Extract the (X, Y) coordinate from the center of the cell holding the provided text.  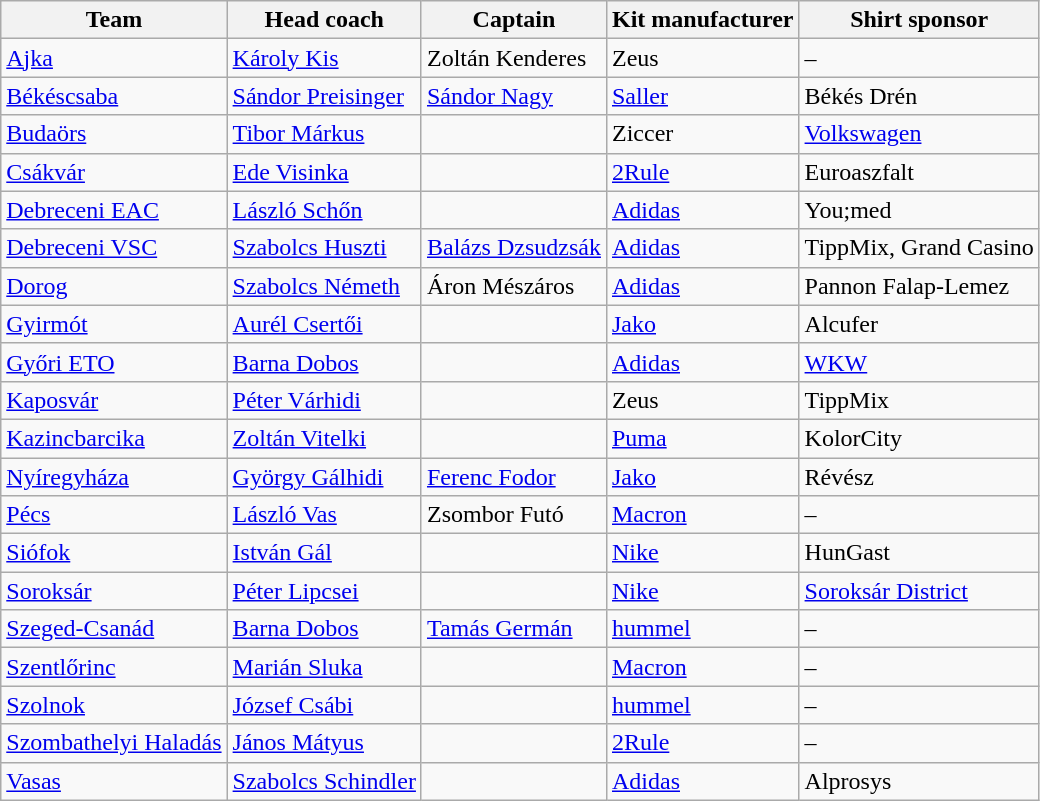
Szolnok (114, 705)
Csákvár (114, 172)
You;med (919, 210)
Budaörs (114, 134)
TippMix (919, 400)
Áron Mészáros (514, 286)
Puma (702, 438)
Szabolcs Schindler (324, 781)
Euroaszfalt (919, 172)
Sándor Nagy (514, 96)
Szabolcs Huszti (324, 248)
Sándor Preisinger (324, 96)
Pannon Falap-Lemez (919, 286)
Shirt sponsor (919, 20)
Szabolcs Németh (324, 286)
KolorCity (919, 438)
Pécs (114, 515)
Volkswagen (919, 134)
Szombathelyi Haladás (114, 743)
Dorog (114, 286)
Békéscsaba (114, 96)
Head coach (324, 20)
János Mátyus (324, 743)
Team (114, 20)
Ziccer (702, 134)
Marián Sluka (324, 667)
Balázs Dzsudzsák (514, 248)
Ferenc Fodor (514, 477)
Gyirmót (114, 324)
Zoltán Kenderes (514, 58)
Soroksár District (919, 591)
László Vas (324, 515)
Captain (514, 20)
Ede Visinka (324, 172)
József Csábi (324, 705)
Alcufer (919, 324)
Tamás Germán (514, 629)
István Gál (324, 553)
Vasas (114, 781)
Zoltán Vitelki (324, 438)
Alprosys (919, 781)
Békés Drén (919, 96)
György Gálhidi (324, 477)
Győri ETO (114, 362)
Révész (919, 477)
Saller (702, 96)
Ajka (114, 58)
Tibor Márkus (324, 134)
Károly Kis (324, 58)
Kazincbarcika (114, 438)
Soroksár (114, 591)
Debreceni VSC (114, 248)
WKW (919, 362)
Péter Várhidi (324, 400)
Szeged-Csanád (114, 629)
Péter Lipcsei (324, 591)
HunGast (919, 553)
Debreceni EAC (114, 210)
Kit manufacturer (702, 20)
László Schőn (324, 210)
Zsombor Futó (514, 515)
Szentlőrinc (114, 667)
Nyíregyháza (114, 477)
TippMix, Grand Casino (919, 248)
Siófok (114, 553)
Aurél Csertői (324, 324)
Kaposvár (114, 400)
